Return [X, Y] of the center of cell containing provided text 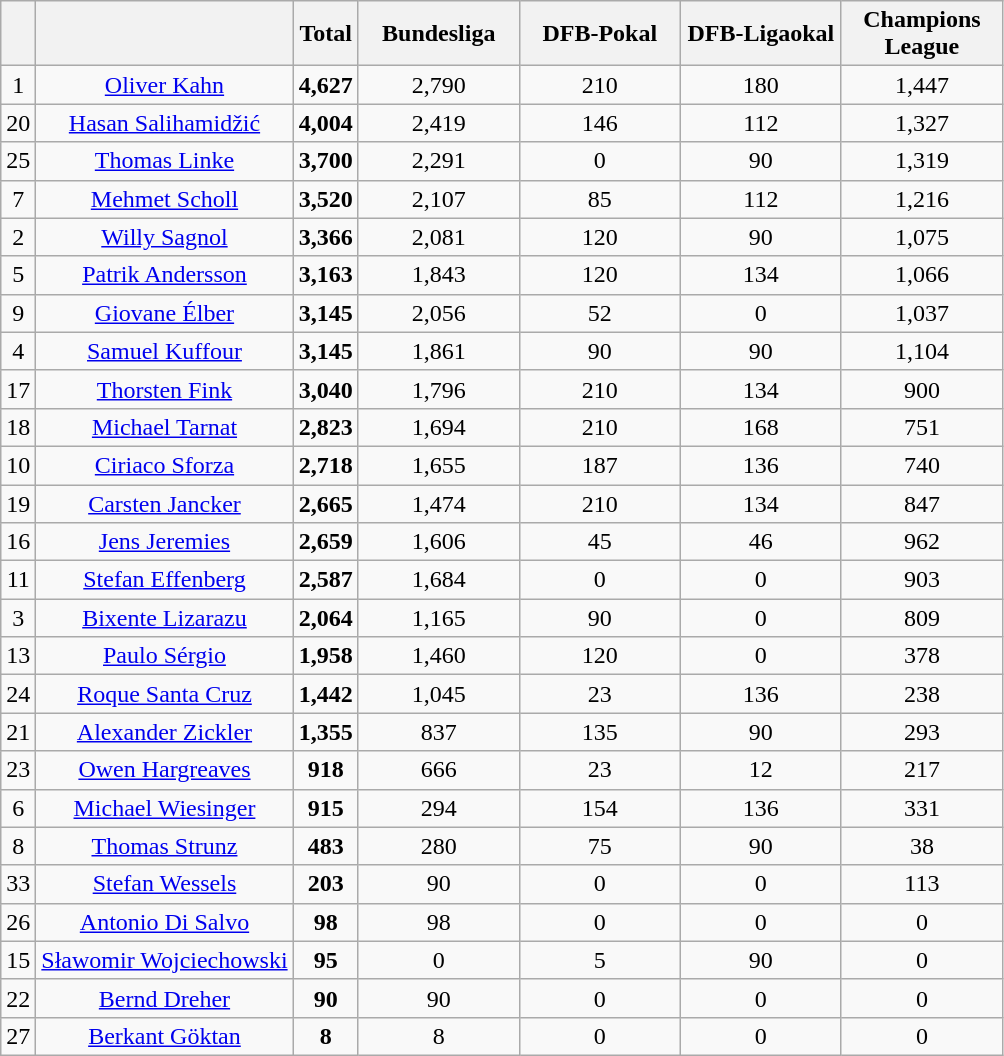
19 [18, 503]
27 [18, 1036]
13 [18, 656]
45 [600, 542]
1,843 [438, 275]
203 [326, 884]
12 [760, 770]
Hasan Salihamidžić [164, 123]
6 [18, 808]
4,627 [326, 85]
4 [18, 351]
2,823 [326, 427]
187 [600, 465]
2,665 [326, 503]
Paulo Sérgio [164, 656]
3,700 [326, 161]
1,075 [922, 237]
Ciriaco Sforza [164, 465]
Champions League [922, 34]
903 [922, 580]
1,447 [922, 85]
217 [922, 770]
52 [600, 313]
900 [922, 389]
Giovane Élber [164, 313]
280 [438, 846]
847 [922, 503]
238 [922, 694]
740 [922, 465]
Patrik Andersson [164, 275]
Berkant Göktan [164, 1036]
1,045 [438, 694]
Stefan Wessels [164, 884]
1,327 [922, 123]
Bixente Lizarazu [164, 618]
3 [18, 618]
9 [18, 313]
95 [326, 960]
7 [18, 199]
3,163 [326, 275]
1,355 [326, 732]
1,319 [922, 161]
1,216 [922, 199]
26 [18, 922]
Oliver Kahn [164, 85]
10 [18, 465]
135 [600, 732]
11 [18, 580]
1,165 [438, 618]
18 [18, 427]
2,064 [326, 618]
15 [18, 960]
Michael Tarnat [164, 427]
666 [438, 770]
Alexander Zickler [164, 732]
837 [438, 732]
1,861 [438, 351]
1,655 [438, 465]
21 [18, 732]
17 [18, 389]
Thorsten Fink [164, 389]
2,107 [438, 199]
2 [18, 237]
Michael Wiesinger [164, 808]
146 [600, 123]
Thomas Strunz [164, 846]
24 [18, 694]
38 [922, 846]
75 [600, 846]
Samuel Kuffour [164, 351]
2,056 [438, 313]
751 [922, 427]
2,790 [438, 85]
16 [18, 542]
Thomas Linke [164, 161]
Willy Sagnol [164, 237]
915 [326, 808]
483 [326, 846]
Total [326, 34]
2,081 [438, 237]
Bundesliga [438, 34]
1,037 [922, 313]
Owen Hargreaves [164, 770]
293 [922, 732]
25 [18, 161]
962 [922, 542]
1,442 [326, 694]
1,684 [438, 580]
Roque Santa Cruz [164, 694]
DFB-Ligaokal [760, 34]
2,419 [438, 123]
Carsten Jancker [164, 503]
1,606 [438, 542]
113 [922, 884]
1,474 [438, 503]
294 [438, 808]
1,460 [438, 656]
Mehmet Scholl [164, 199]
46 [760, 542]
22 [18, 998]
85 [600, 199]
1 [18, 85]
2,291 [438, 161]
1,796 [438, 389]
DFB-Pokal [600, 34]
Sławomir Wojciechowski [164, 960]
4,004 [326, 123]
33 [18, 884]
918 [326, 770]
2,718 [326, 465]
1,104 [922, 351]
3,520 [326, 199]
1,958 [326, 656]
2,659 [326, 542]
Bernd Dreher [164, 998]
1,694 [438, 427]
1,066 [922, 275]
331 [922, 808]
20 [18, 123]
Stefan Effenberg [164, 580]
809 [922, 618]
168 [760, 427]
378 [922, 656]
180 [760, 85]
Jens Jeremies [164, 542]
2,587 [326, 580]
154 [600, 808]
Antonio Di Salvo [164, 922]
3,040 [326, 389]
3,366 [326, 237]
